Extract the [x, y] coordinate from the center of the cell holding the provided text.  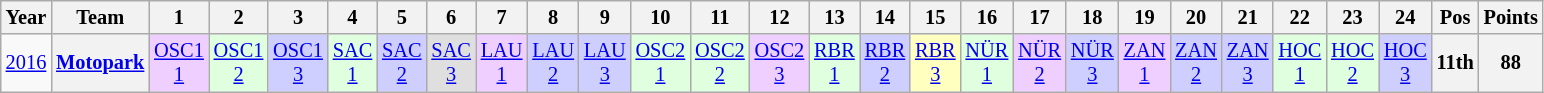
SAC1 [352, 63]
Motopark [100, 63]
NÜR3 [1092, 63]
NÜR1 [988, 63]
18 [1092, 17]
5 [402, 17]
16 [988, 17]
11 [720, 17]
LAU3 [605, 63]
13 [834, 17]
15 [935, 17]
RBR2 [885, 63]
9 [605, 17]
LAU2 [553, 63]
OSC23 [780, 63]
HOC2 [1352, 63]
21 [1248, 17]
RBR3 [935, 63]
LAU1 [502, 63]
1 [179, 17]
17 [1040, 17]
2016 [26, 63]
OSC21 [661, 63]
Year [26, 17]
23 [1352, 17]
20 [1196, 17]
88 [1511, 63]
11th [1456, 63]
SAC3 [450, 63]
ZAN1 [1145, 63]
HOC1 [1300, 63]
24 [1406, 17]
SAC2 [402, 63]
8 [553, 17]
HOC3 [1406, 63]
Pos [1456, 17]
2 [239, 17]
Points [1511, 17]
OSC22 [720, 63]
3 [298, 17]
6 [450, 17]
OSC11 [179, 63]
10 [661, 17]
ZAN3 [1248, 63]
7 [502, 17]
Team [100, 17]
ZAN2 [1196, 63]
NÜR2 [1040, 63]
OSC13 [298, 63]
22 [1300, 17]
19 [1145, 17]
12 [780, 17]
RBR1 [834, 63]
14 [885, 17]
OSC12 [239, 63]
4 [352, 17]
